Output the [x, y] coordinate of the center of the cell containing the given text.  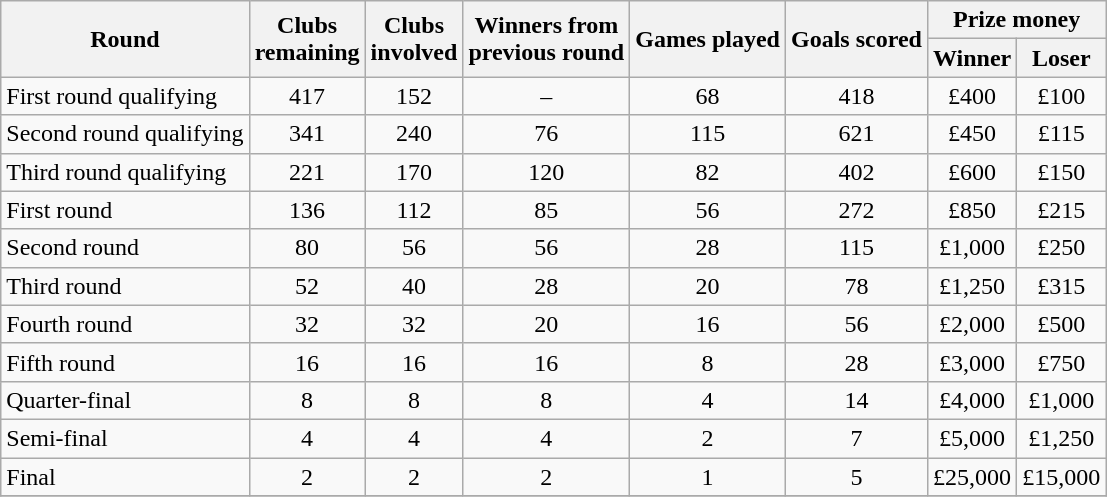
First round qualifying [125, 96]
Fourth round [125, 324]
341 [307, 134]
£15,000 [1062, 477]
7 [856, 438]
Winners fromprevious round [546, 39]
First round [125, 210]
£850 [972, 210]
Third round [125, 286]
£4,000 [972, 400]
£100 [1062, 96]
Second round [125, 248]
80 [307, 248]
76 [546, 134]
Games played [708, 39]
170 [414, 172]
68 [708, 96]
£25,000 [972, 477]
£450 [972, 134]
14 [856, 400]
£400 [972, 96]
£5,000 [972, 438]
136 [307, 210]
Prize money [1016, 20]
85 [546, 210]
£500 [1062, 324]
Goals scored [856, 39]
Second round qualifying [125, 134]
272 [856, 210]
£215 [1062, 210]
Final [125, 477]
Clubsremaining [307, 39]
152 [414, 96]
– [546, 96]
402 [856, 172]
Clubsinvolved [414, 39]
Loser [1062, 58]
82 [708, 172]
52 [307, 286]
£2,000 [972, 324]
621 [856, 134]
Quarter-final [125, 400]
£600 [972, 172]
Winner [972, 58]
418 [856, 96]
120 [546, 172]
£3,000 [972, 362]
40 [414, 286]
£115 [1062, 134]
£750 [1062, 362]
Semi-final [125, 438]
1 [708, 477]
240 [414, 134]
Round [125, 39]
417 [307, 96]
£250 [1062, 248]
112 [414, 210]
£315 [1062, 286]
78 [856, 286]
5 [856, 477]
221 [307, 172]
Third round qualifying [125, 172]
£150 [1062, 172]
Fifth round [125, 362]
